Return the [X, Y] coordinate for the center point of the cell that contains the specified text.  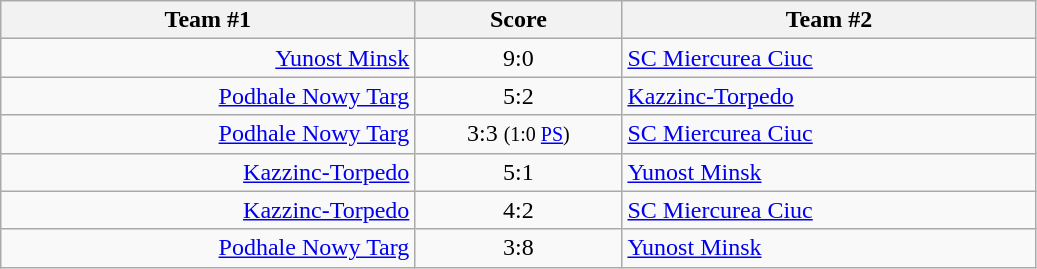
5:1 [518, 172]
3:3 (1:0 PS) [518, 134]
9:0 [518, 58]
3:8 [518, 248]
Team #1 [208, 20]
5:2 [518, 96]
Score [518, 20]
Team #2 [829, 20]
4:2 [518, 210]
